For the text-containing cell, return its midpoint in [X, Y] coordinate format. 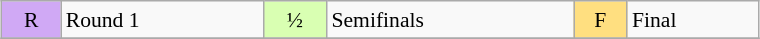
Final [693, 20]
F [600, 20]
Semifinals [450, 20]
R [32, 20]
Round 1 [162, 20]
½ [294, 20]
